Output the [x, y] coordinate of the center of the cell containing the given text.  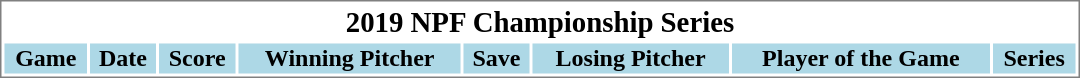
Player of the Game [861, 59]
2019 NPF Championship Series [540, 22]
Winning Pitcher [350, 59]
Series [1034, 59]
Losing Pitcher [630, 59]
Save [497, 59]
Score [198, 59]
Game [46, 59]
Date [123, 59]
